Extract the (X, Y) coordinate from the center of the cell holding the provided text.  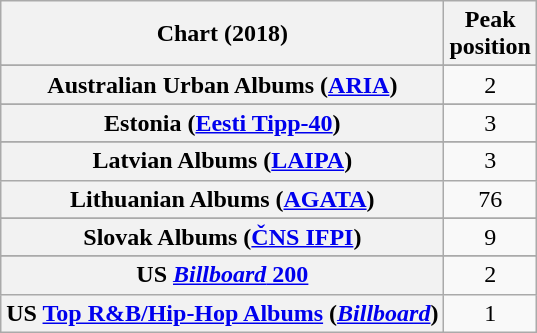
9 (490, 237)
Estonia (Eesti Tipp-40) (222, 123)
Slovak Albums (ČNS IFPI) (222, 237)
US Top R&B/Hip-Hop Albums (Billboard) (222, 313)
1 (490, 313)
Lithuanian Albums (AGATA) (222, 199)
US Billboard 200 (222, 275)
Australian Urban Albums (ARIA) (222, 85)
Chart (2018) (222, 34)
Latvian Albums (LAIPA) (222, 161)
Peak position (490, 34)
76 (490, 199)
